Provide the (X, Y) coordinate of the cell's center where the given text is located.  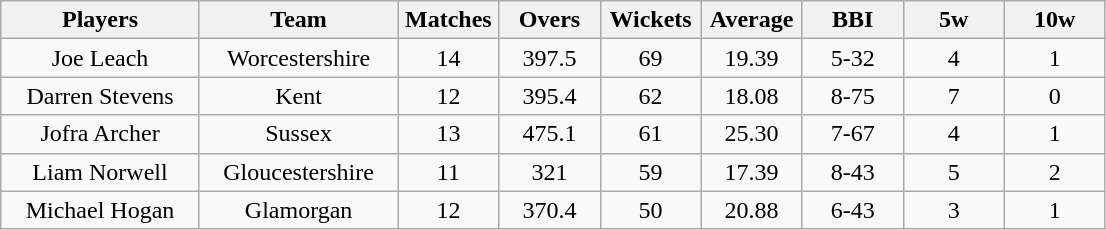
Players (100, 20)
3 (954, 210)
370.4 (550, 210)
7-67 (852, 134)
Jofra Archer (100, 134)
0 (1054, 96)
5-32 (852, 58)
Glamorgan (298, 210)
Gloucestershire (298, 172)
Liam Norwell (100, 172)
Worcestershire (298, 58)
Sussex (298, 134)
Average (752, 20)
62 (650, 96)
13 (448, 134)
8-75 (852, 96)
Overs (550, 20)
Joe Leach (100, 58)
20.88 (752, 210)
7 (954, 96)
BBI (852, 20)
Wickets (650, 20)
2 (1054, 172)
5 (954, 172)
5w (954, 20)
Kent (298, 96)
6-43 (852, 210)
8-43 (852, 172)
59 (650, 172)
19.39 (752, 58)
17.39 (752, 172)
69 (650, 58)
10w (1054, 20)
475.1 (550, 134)
Matches (448, 20)
321 (550, 172)
11 (448, 172)
18.08 (752, 96)
Darren Stevens (100, 96)
397.5 (550, 58)
61 (650, 134)
Michael Hogan (100, 210)
395.4 (550, 96)
50 (650, 210)
14 (448, 58)
Team (298, 20)
25.30 (752, 134)
